Provide the [x, y] coordinate of the cell's center where the given text is located.  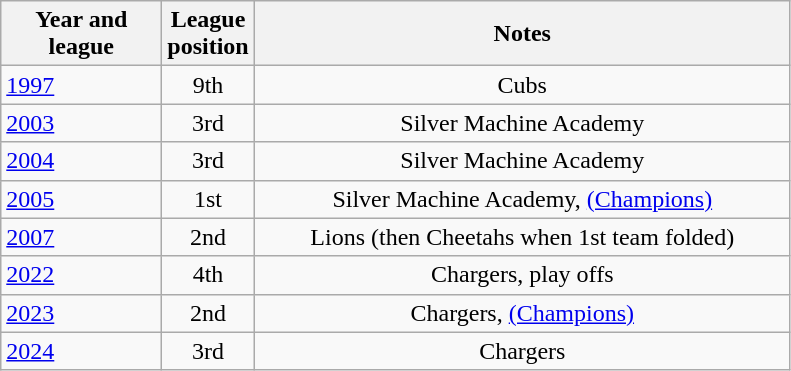
Chargers, (Champions) [522, 313]
Lions (then Cheetahs when 1st team folded) [522, 237]
1997 [82, 85]
2007 [82, 237]
Cubs [522, 85]
2023 [82, 313]
Chargers [522, 351]
2024 [82, 351]
4th [208, 275]
1st [208, 199]
Year and league [82, 34]
Chargers, play offs [522, 275]
Notes [522, 34]
2004 [82, 161]
2022 [82, 275]
League position [208, 34]
Silver Machine Academy, (Champions) [522, 199]
9th [208, 85]
2005 [82, 199]
2003 [82, 123]
